Locate the cell with the specified text and output its [x, y] center coordinate. 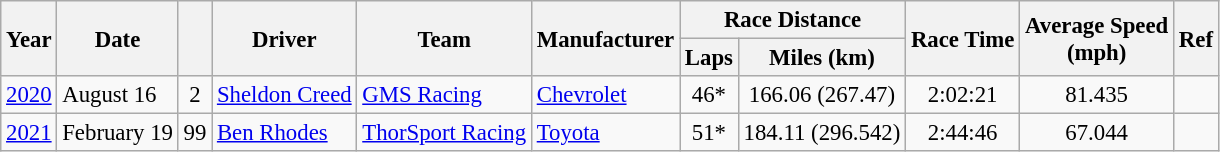
99 [194, 133]
Ben Rhodes [284, 133]
GMS Racing [444, 95]
2021 [29, 133]
ThorSport Racing [444, 133]
67.044 [1097, 133]
Toyota [605, 133]
Sheldon Creed [284, 95]
Average Speed(mph) [1097, 38]
Race Time [963, 38]
2:44:46 [963, 133]
81.435 [1097, 95]
Driver [284, 38]
Year [29, 38]
2020 [29, 95]
Date [118, 38]
46* [710, 95]
Race Distance [793, 20]
2 [194, 95]
August 16 [118, 95]
2:02:21 [963, 95]
Miles (km) [822, 58]
Ref [1196, 38]
February 19 [118, 133]
184.11 (296.542) [822, 133]
Team [444, 38]
51* [710, 133]
Manufacturer [605, 38]
166.06 (267.47) [822, 95]
Laps [710, 58]
Chevrolet [605, 95]
